Identify which cell holds the provided text, then report its (x, y) central coordinate. 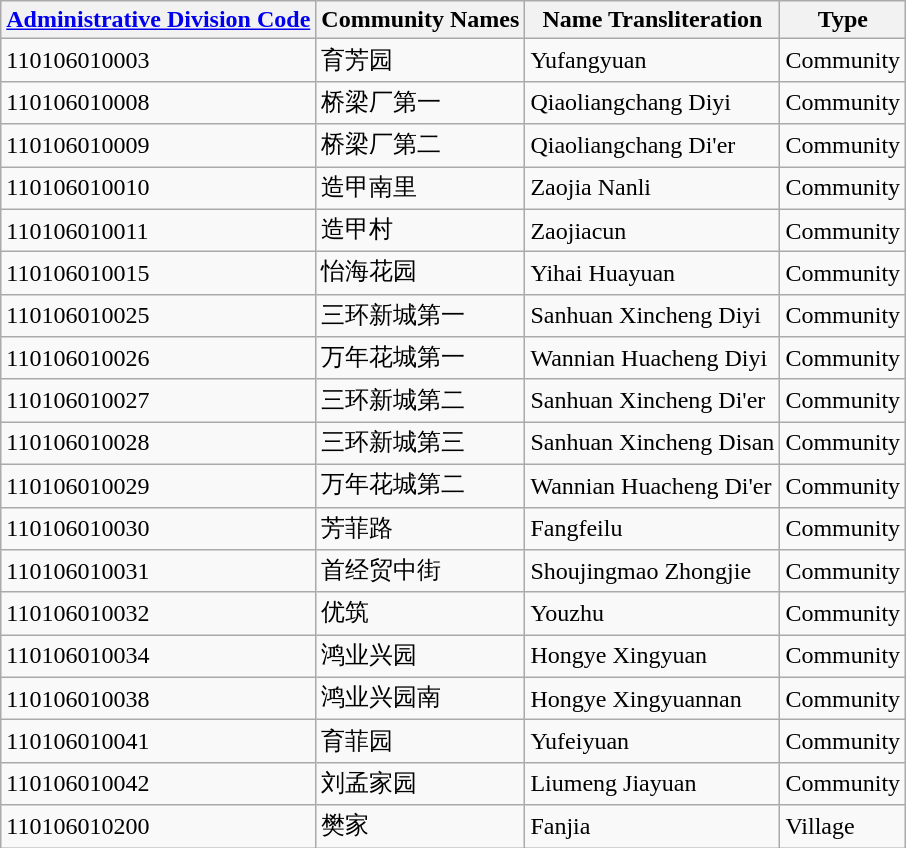
Wannian Huacheng Diyi (652, 358)
Zaojiacun (652, 230)
造甲村 (420, 230)
鸿业兴园 (420, 656)
110106010029 (158, 486)
110106010032 (158, 614)
110106010015 (158, 274)
110106010027 (158, 400)
Youzhu (652, 614)
造甲南里 (420, 188)
110106010028 (158, 444)
110106010031 (158, 572)
首经贸中街 (420, 572)
Yufeiyuan (652, 742)
怡海花园 (420, 274)
Zaojia Nanli (652, 188)
优筑 (420, 614)
Administrative Division Code (158, 20)
110106010010 (158, 188)
110106010009 (158, 146)
Yufangyuan (652, 60)
110106010041 (158, 742)
三环新城第一 (420, 316)
芳菲路 (420, 528)
110106010034 (158, 656)
万年花城第二 (420, 486)
三环新城第三 (420, 444)
Wannian Huacheng Di'er (652, 486)
Fangfeilu (652, 528)
110106010200 (158, 826)
110106010008 (158, 102)
Yihai Huayuan (652, 274)
Village (843, 826)
Sanhuan Xincheng Diyi (652, 316)
110106010025 (158, 316)
Name Transliteration (652, 20)
110106010038 (158, 698)
桥梁厂第二 (420, 146)
鸿业兴园南 (420, 698)
Community Names (420, 20)
Fanjia (652, 826)
Hongye Xingyuannan (652, 698)
Qiaoliangchang Di'er (652, 146)
育芳园 (420, 60)
110106010030 (158, 528)
刘孟家园 (420, 784)
Liumeng Jiayuan (652, 784)
育菲园 (420, 742)
Type (843, 20)
Hongye Xingyuan (652, 656)
桥梁厂第一 (420, 102)
110106010042 (158, 784)
樊家 (420, 826)
三环新城第二 (420, 400)
110106010011 (158, 230)
Shoujingmao Zhongjie (652, 572)
110106010026 (158, 358)
110106010003 (158, 60)
Sanhuan Xincheng Di'er (652, 400)
Qiaoliangchang Diyi (652, 102)
万年花城第一 (420, 358)
Sanhuan Xincheng Disan (652, 444)
